Capture the cell that displays the provided text and extract its [x, y] central coordinate. 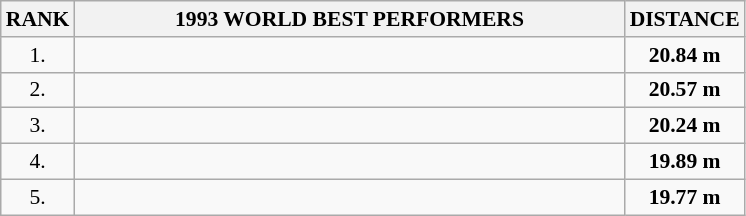
5. [38, 197]
1993 WORLD BEST PERFORMERS [349, 19]
1. [38, 55]
19.89 m [685, 162]
20.24 m [685, 126]
RANK [38, 19]
19.77 m [685, 197]
20.57 m [685, 90]
3. [38, 126]
20.84 m [685, 55]
2. [38, 90]
4. [38, 162]
DISTANCE [685, 19]
